Detect which cell encompasses the target text, then output its [x, y] center coordinate. 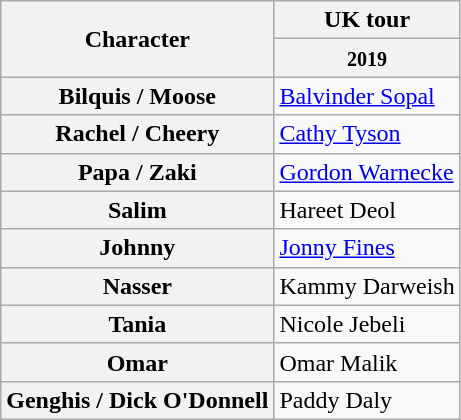
Genghis / Dick O'Donnell [138, 400]
Tania [138, 324]
2019 [367, 58]
Salim [138, 210]
Bilquis / Moose [138, 96]
Character [138, 39]
Balvinder Sopal [367, 96]
Hareet Deol [367, 210]
Nicole Jebeli [367, 324]
Papa / Zaki [138, 172]
Jonny Fines [367, 248]
Johnny [138, 248]
Omar Malik [367, 362]
Rachel / Cheery [138, 134]
Omar [138, 362]
Nasser [138, 286]
Gordon Warnecke [367, 172]
Kammy Darweish [367, 286]
Paddy Daly [367, 400]
Cathy Tyson [367, 134]
UK tour [367, 20]
